Capture the cell that displays the provided text and extract its [x, y] central coordinate. 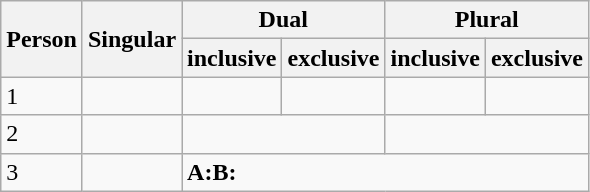
Person [42, 39]
Dual [284, 20]
A:B: [386, 172]
Plural [486, 20]
Singular [132, 39]
3 [42, 172]
1 [42, 96]
2 [42, 134]
